From the cell containing the given text, extract its center point as [x, y] coordinate. 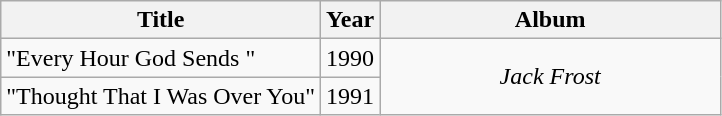
1991 [350, 96]
1990 [350, 58]
Album [550, 20]
Year [350, 20]
Title [161, 20]
"Thought That I Was Over You" [161, 96]
"Every Hour God Sends " [161, 58]
Jack Frost [550, 77]
